Search for the cell housing the specified text and yield its (X, Y) center coordinate. 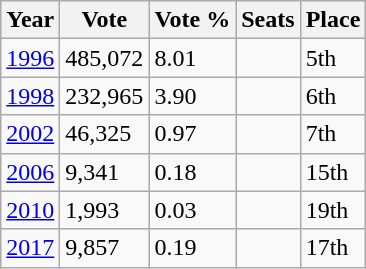
6th (333, 96)
17th (333, 248)
0.19 (192, 248)
7th (333, 134)
Seats (268, 20)
2002 (30, 134)
2017 (30, 248)
1998 (30, 96)
19th (333, 210)
3.90 (192, 96)
0.18 (192, 172)
0.97 (192, 134)
9,857 (104, 248)
8.01 (192, 58)
Vote (104, 20)
Year (30, 20)
15th (333, 172)
232,965 (104, 96)
9,341 (104, 172)
5th (333, 58)
1996 (30, 58)
1,993 (104, 210)
2010 (30, 210)
Vote % (192, 20)
2006 (30, 172)
Place (333, 20)
485,072 (104, 58)
46,325 (104, 134)
0.03 (192, 210)
